Provide the [X, Y] coordinate of the cell's center where the given text is located.  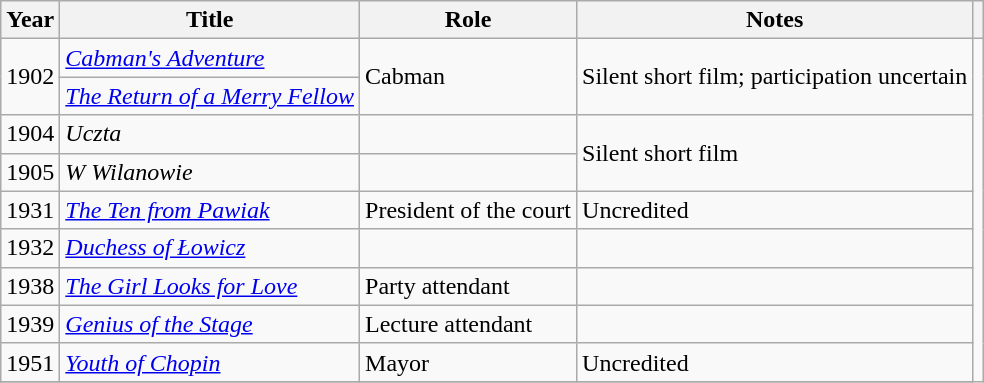
The Girl Looks for Love [210, 286]
1932 [30, 248]
1902 [30, 77]
1938 [30, 286]
W Wilanowie [210, 172]
Duchess of Łowicz [210, 248]
Notes [775, 20]
Cabman's Adventure [210, 58]
Mayor [468, 362]
Party attendant [468, 286]
Title [210, 20]
Cabman [468, 77]
Lecture attendant [468, 324]
1931 [30, 210]
1939 [30, 324]
Silent short film; participation uncertain [775, 77]
President of the court [468, 210]
The Return of a Merry Fellow [210, 96]
1951 [30, 362]
The Ten from Pawiak [210, 210]
Silent short film [775, 153]
Role [468, 20]
1905 [30, 172]
Year [30, 20]
Youth of Chopin [210, 362]
1904 [30, 134]
Genius of the Stage [210, 324]
Uczta [210, 134]
